Capture the cell that displays the provided text and extract its (X, Y) central coordinate. 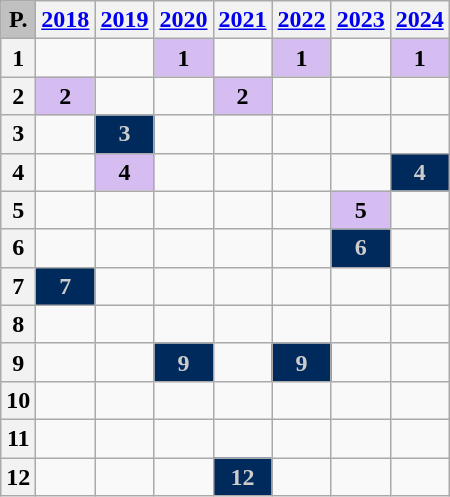
2021 (242, 20)
2018 (66, 20)
2024 (420, 20)
2020 (184, 20)
10 (18, 400)
11 (18, 438)
P. (18, 20)
2022 (302, 20)
8 (18, 324)
2019 (124, 20)
2023 (360, 20)
